Find where the given text appears and provide that cell's center as [x, y] coordinate. 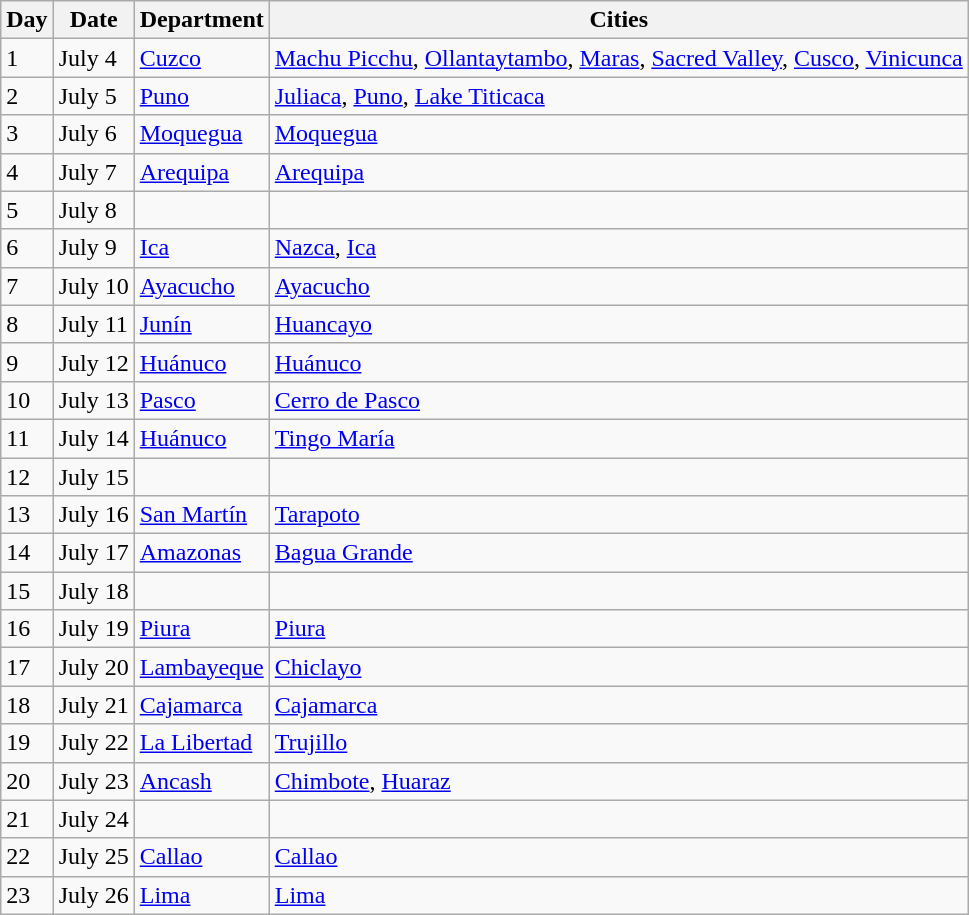
Junín [202, 324]
4 [27, 172]
Tarapoto [618, 515]
July 26 [94, 895]
July 16 [94, 515]
Ancash [202, 781]
July 11 [94, 324]
Pasco [202, 400]
Chiclayo [618, 667]
21 [27, 819]
July 14 [94, 438]
23 [27, 895]
July 8 [94, 210]
13 [27, 515]
July 9 [94, 248]
8 [27, 324]
Nazca, Ica [618, 248]
La Libertad [202, 743]
July 10 [94, 286]
14 [27, 553]
Tingo María [618, 438]
3 [27, 134]
Trujillo [618, 743]
July 17 [94, 553]
July 4 [94, 58]
15 [27, 591]
July 21 [94, 705]
10 [27, 400]
Cities [618, 20]
Juliaca, Puno, Lake Titicaca [618, 96]
7 [27, 286]
16 [27, 629]
Department [202, 20]
July 12 [94, 362]
20 [27, 781]
Date [94, 20]
July 6 [94, 134]
2 [27, 96]
6 [27, 248]
July 24 [94, 819]
Machu Picchu, Ollantaytambo, Maras, Sacred Valley, Cusco, Vinicunca [618, 58]
Day [27, 20]
19 [27, 743]
Huancayo [618, 324]
July 20 [94, 667]
1 [27, 58]
July 22 [94, 743]
July 15 [94, 477]
Cerro de Pasco [618, 400]
Cuzco [202, 58]
July 13 [94, 400]
July 5 [94, 96]
Amazonas [202, 553]
11 [27, 438]
22 [27, 857]
Lambayeque [202, 667]
July 7 [94, 172]
July 18 [94, 591]
Chimbote, Huaraz [618, 781]
San Martín [202, 515]
July 23 [94, 781]
Puno [202, 96]
Ica [202, 248]
12 [27, 477]
5 [27, 210]
17 [27, 667]
July 25 [94, 857]
9 [27, 362]
18 [27, 705]
July 19 [94, 629]
Bagua Grande [618, 553]
